Provide the (x, y) coordinate of the cell's center where the given text is located.  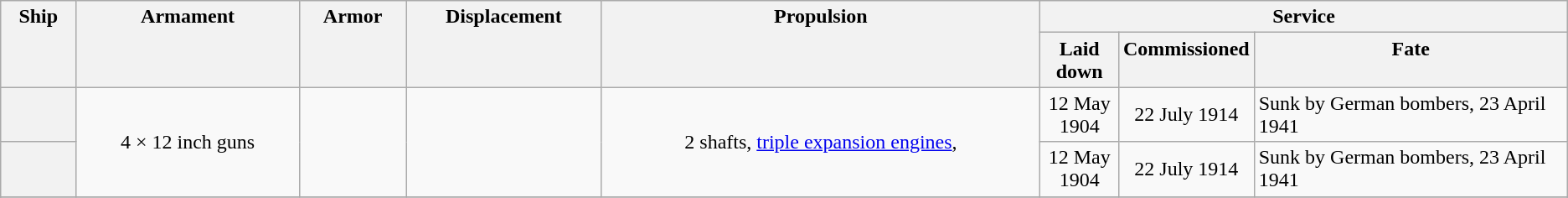
Commissioned (1186, 60)
Propulsion (821, 44)
2 shafts, triple expansion engines, (821, 142)
Service (1303, 17)
Armor (352, 44)
Displacement (504, 44)
Ship (39, 44)
Fate (1411, 60)
Armament (188, 44)
4 × 12 inch guns (188, 142)
Laid down (1080, 60)
